Scan for the cell matching the given text and deliver its [X, Y] coordinate at center. 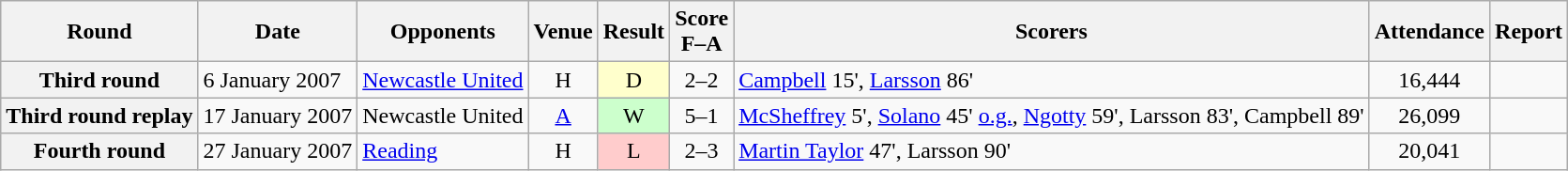
Venue [563, 32]
Fourth round [99, 151]
17 January 2007 [278, 116]
A [563, 116]
Scorers [1052, 32]
Martin Taylor 47', Larsson 90' [1052, 151]
L [633, 151]
2–2 [702, 80]
Result [633, 32]
D [633, 80]
Campbell 15', Larsson 86' [1052, 80]
ScoreF–A [702, 32]
Date [278, 32]
Opponents [443, 32]
W [633, 116]
20,041 [1429, 151]
Report [1530, 32]
2–3 [702, 151]
Third round [99, 80]
Attendance [1429, 32]
Third round replay [99, 116]
McSheffrey 5', Solano 45' o.g., Ngotty 59', Larsson 83', Campbell 89' [1052, 116]
16,444 [1429, 80]
27 January 2007 [278, 151]
5–1 [702, 116]
6 January 2007 [278, 80]
Round [99, 32]
26,099 [1429, 116]
Reading [443, 151]
